For the text-containing cell, return its midpoint in (X, Y) coordinate format. 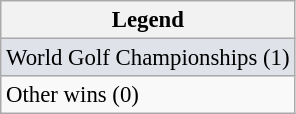
World Golf Championships (1) (148, 58)
Other wins (0) (148, 95)
Legend (148, 20)
